Output the [X, Y] coordinate of the center of the cell containing the given text.  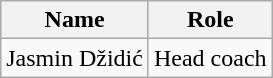
Role [210, 20]
Name [75, 20]
Head coach [210, 58]
Jasmin Džidić [75, 58]
